Detect which cell encompasses the target text, then output its [x, y] center coordinate. 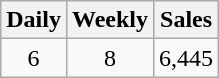
6,445 [186, 58]
Sales [186, 20]
Daily [34, 20]
Weekly [110, 20]
8 [110, 58]
6 [34, 58]
